Scan for the cell matching the given text and deliver its [x, y] coordinate at center. 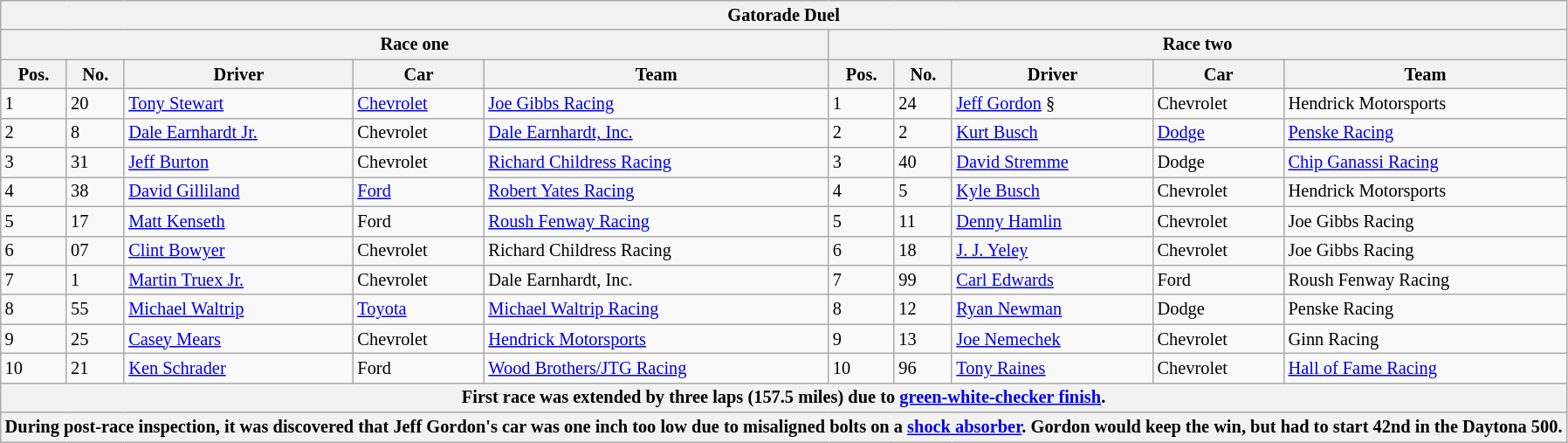
21 [95, 368]
Hall of Fame Racing [1426, 368]
55 [95, 309]
Gatorade Duel [784, 15]
Jeff Burton [238, 163]
31 [95, 163]
Tony Raines [1052, 368]
Denny Hamlin [1052, 221]
11 [923, 221]
Matt Kenseth [238, 221]
Jeff Gordon § [1052, 103]
99 [923, 280]
Race two [1198, 45]
Toyota [419, 309]
Ginn Racing [1426, 339]
Martin Truex Jr. [238, 280]
Carl Edwards [1052, 280]
38 [95, 191]
24 [923, 103]
Casey Mears [238, 339]
Wood Brothers/JTG Racing [657, 368]
Kurt Busch [1052, 133]
Robert Yates Racing [657, 191]
Michael Waltrip Racing [657, 309]
Tony Stewart [238, 103]
Joe Nemechek [1052, 339]
Michael Waltrip [238, 309]
Race one [415, 45]
First race was extended by three laps (157.5 miles) due to green-white-checker finish. [784, 398]
Ken Schrader [238, 368]
13 [923, 339]
J. J. Yeley [1052, 251]
18 [923, 251]
David Gilliland [238, 191]
20 [95, 103]
Clint Bowyer [238, 251]
17 [95, 221]
Dale Earnhardt Jr. [238, 133]
40 [923, 163]
Chip Ganassi Racing [1426, 163]
25 [95, 339]
12 [923, 309]
96 [923, 368]
David Stremme [1052, 163]
Kyle Busch [1052, 191]
07 [95, 251]
Ryan Newman [1052, 309]
